Provide the (X, Y) coordinate of the cell's center where the given text is located.  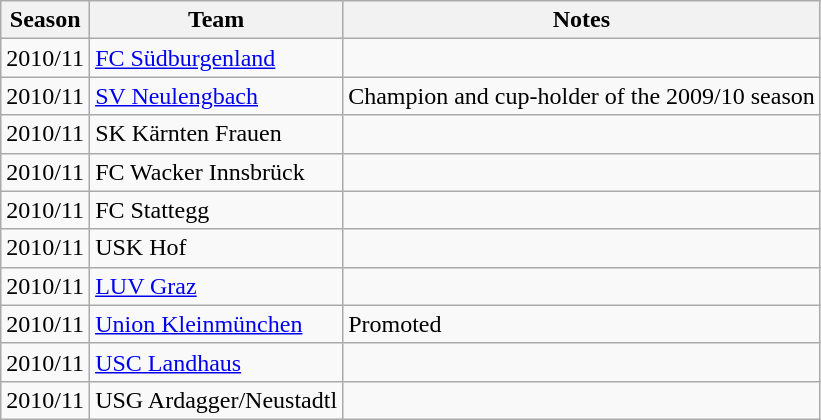
Notes (582, 20)
Team (216, 20)
SV Neulengbach (216, 96)
USC Landhaus (216, 362)
Union Kleinmünchen (216, 324)
SK Kärnten Frauen (216, 134)
LUV Graz (216, 286)
USK Hof (216, 248)
FC Wacker Innsbrück (216, 172)
FC Südburgenland (216, 58)
Season (46, 20)
USG Ardagger/Neustadtl (216, 400)
FC Stattegg (216, 210)
Promoted (582, 324)
Champion and cup-holder of the 2009/10 season (582, 96)
